Detect which cell encompasses the target text, then output its (x, y) center coordinate. 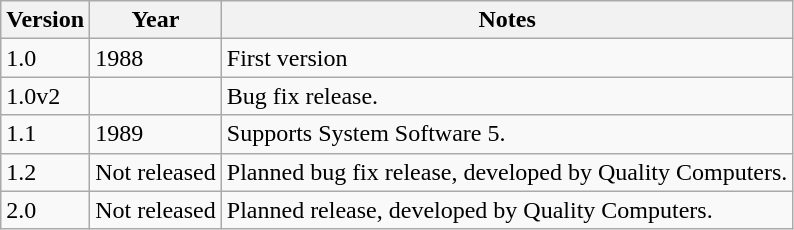
1.1 (46, 134)
Planned release, developed by Quality Computers. (507, 210)
1.0 (46, 58)
Bug fix release. (507, 96)
Notes (507, 20)
1.2 (46, 172)
First version (507, 58)
Year (156, 20)
Planned bug fix release, developed by Quality Computers. (507, 172)
Version (46, 20)
Supports System Software 5. (507, 134)
1988 (156, 58)
1.0v2 (46, 96)
2.0 (46, 210)
1989 (156, 134)
